Detect which cell encompasses the target text, then output its (X, Y) center coordinate. 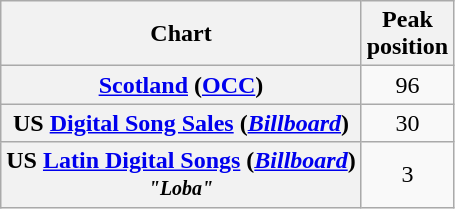
US Digital Song Sales (Billboard) (181, 123)
Scotland (OCC) (181, 85)
96 (407, 85)
Peakposition (407, 34)
30 (407, 123)
US Latin Digital Songs (Billboard) "Loba" (181, 174)
3 (407, 174)
Chart (181, 34)
